Identify which cell holds the provided text, then report its (x, y) central coordinate. 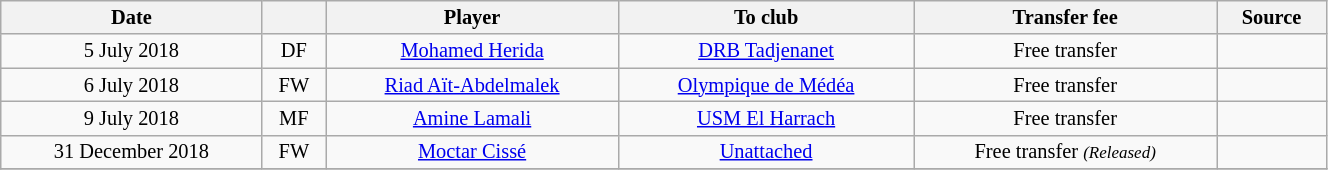
Transfer fee (1066, 17)
9 July 2018 (132, 118)
Amine Lamali (472, 118)
Unattached (766, 152)
Moctar Cissé (472, 152)
DF (294, 51)
Free transfer (Released) (1066, 152)
MF (294, 118)
6 July 2018 (132, 85)
Riad Aït-Abdelmalek (472, 85)
To club (766, 17)
Mohamed Herida (472, 51)
Player (472, 17)
5 July 2018 (132, 51)
Source (1272, 17)
Olympique de Médéa (766, 85)
31 December 2018 (132, 152)
Date (132, 17)
DRB Tadjenanet (766, 51)
USM El Harrach (766, 118)
